Find where the given text appears and provide that cell's center as (x, y) coordinate. 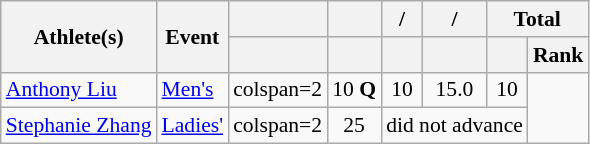
Men's (193, 90)
Athlete(s) (79, 36)
25 (354, 126)
Total (537, 19)
Anthony Liu (79, 90)
10 Q (354, 90)
did not advance (454, 126)
Event (193, 36)
Stephanie Zhang (79, 126)
Ladies' (193, 126)
15.0 (454, 90)
Rank (558, 55)
